Scan for the cell matching the given text and deliver its (x, y) coordinate at center. 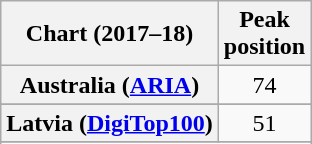
Latvia (DigiTop100) (110, 123)
74 (264, 85)
Chart (2017–18) (110, 34)
Peakposition (264, 34)
Australia (ARIA) (110, 85)
51 (264, 123)
